From the cell containing the given text, extract its center point as (X, Y) coordinate. 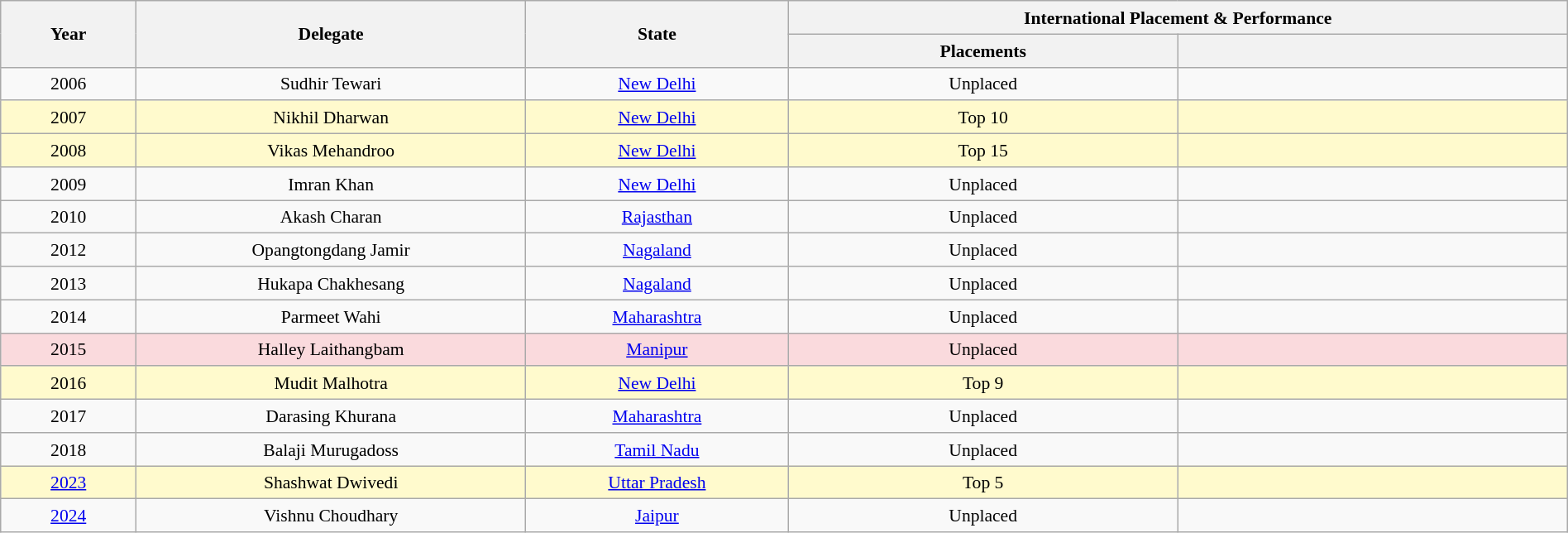
Darasing Khurana (331, 416)
2006 (69, 84)
Parmeet Wahi (331, 316)
Sudhir Tewari (331, 84)
2007 (69, 118)
Shashwat Dwivedi (331, 483)
2012 (69, 250)
2016 (69, 383)
Tamil Nadu (657, 449)
Placements (982, 50)
Hukapa Chakhesang (331, 283)
Balaji Murugadoss (331, 449)
2009 (69, 184)
Delegate (331, 34)
2014 (69, 316)
Akash Charan (331, 217)
Opangtongdang Jamir (331, 250)
2023 (69, 483)
2008 (69, 151)
Top 9 (982, 383)
Imran Khan (331, 184)
Halley Laithangbam (331, 349)
Jaipur (657, 516)
Uttar Pradesh (657, 483)
Vishnu Choudhary (331, 516)
Manipur (657, 349)
State (657, 34)
Year (69, 34)
2010 (69, 217)
Top 10 (982, 118)
Top 15 (982, 151)
Rajasthan (657, 217)
2017 (69, 416)
Vikas Mehandroo (331, 151)
2015 (69, 349)
2024 (69, 516)
Mudit Malhotra (331, 383)
2013 (69, 283)
International Placement & Performance (1178, 17)
2018 (69, 449)
Nikhil Dharwan (331, 118)
Top 5 (982, 483)
